Extract the (X, Y) coordinate from the center of the cell holding the provided text.  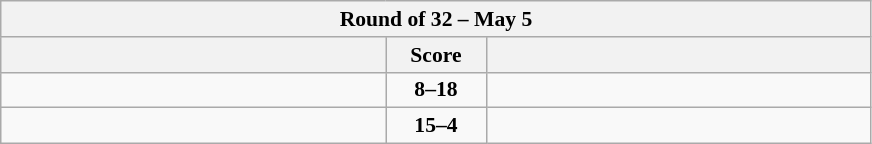
8–18 (436, 90)
Round of 32 – May 5 (436, 19)
15–4 (436, 126)
Score (436, 55)
